Capture the cell that displays the provided text and extract its [x, y] central coordinate. 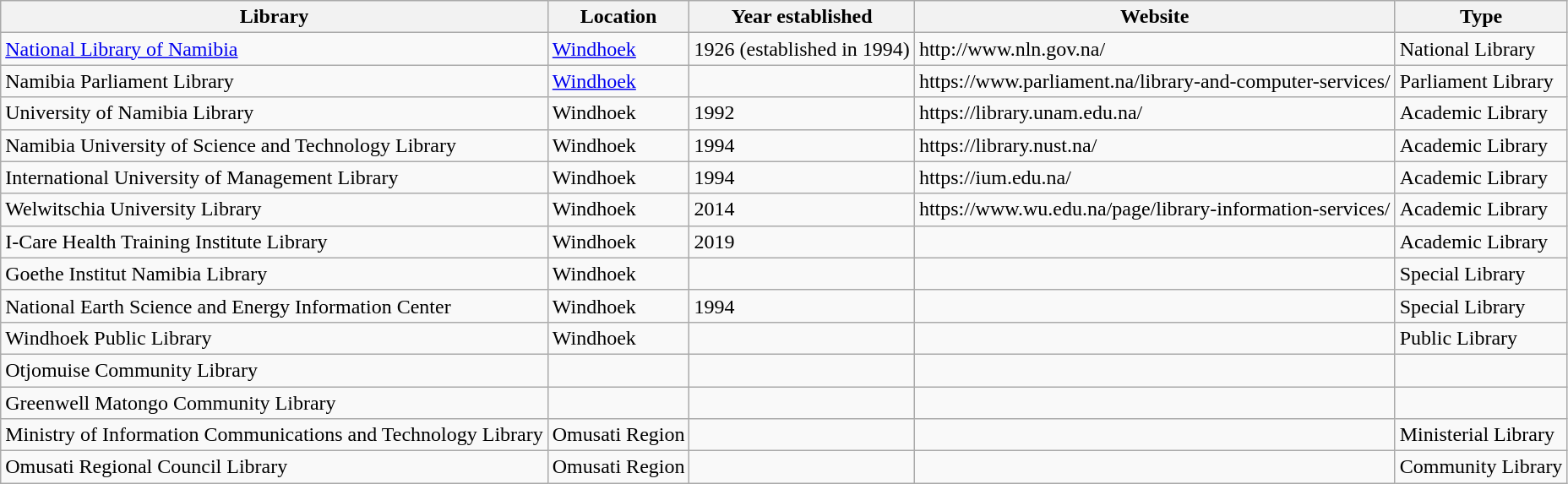
https://www.wu.edu.na/page/library-information-services/ [1154, 209]
I-Care Health Training Institute Library [275, 242]
University of Namibia Library [275, 113]
https://ium.edu.na/ [1154, 177]
International University of Management Library [275, 177]
2014 [802, 209]
Parliament Library [1481, 81]
National Library of Namibia [275, 49]
National Library [1481, 49]
1926 (established in 1994) [802, 49]
Public Library [1481, 338]
Goethe Institut Namibia Library [275, 274]
Type [1481, 17]
Ministry of Information Communications and Technology Library [275, 435]
Omusati Regional Council Library [275, 467]
Windhoek Public Library [275, 338]
http://www.nln.gov.na/ [1154, 49]
1992 [802, 113]
https://www.parliament.na/library-and-computer-services/ [1154, 81]
https://library.nust.na/ [1154, 145]
https://library.unam.edu.na/ [1154, 113]
2019 [802, 242]
Ministerial Library [1481, 435]
Otjomuise Community Library [275, 370]
National Earth Science and Energy Information Center [275, 306]
Namibia University of Science and Technology Library [275, 145]
Location [618, 17]
Community Library [1481, 467]
Greenwell Matongo Community Library [275, 403]
Library [275, 17]
Welwitschia University Library [275, 209]
Year established [802, 17]
Namibia Parliament Library [275, 81]
Website [1154, 17]
